Extract the (x, y) coordinate from the center of the cell holding the provided text.  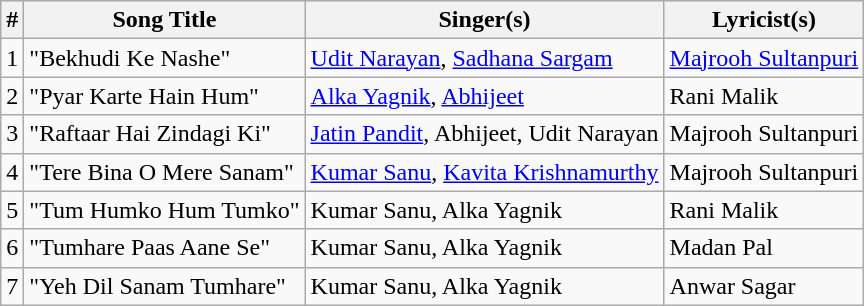
7 (12, 286)
Alka Yagnik, Abhijeet (484, 96)
"Tere Bina O Mere Sanam" (164, 172)
"Raftaar Hai Zindagi Ki" (164, 134)
"Bekhudi Ke Nashe" (164, 58)
Udit Narayan, Sadhana Sargam (484, 58)
"Tum Humko Hum Tumko" (164, 210)
"Pyar Karte Hain Hum" (164, 96)
# (12, 20)
3 (12, 134)
"Yeh Dil Sanam Tumhare" (164, 286)
Madan Pal (764, 248)
Kumar Sanu, Kavita Krishnamurthy (484, 172)
Song Title (164, 20)
1 (12, 58)
Anwar Sagar (764, 286)
4 (12, 172)
Jatin Pandit, Abhijeet, Udit Narayan (484, 134)
5 (12, 210)
2 (12, 96)
Singer(s) (484, 20)
"Tumhare Paas Aane Se" (164, 248)
6 (12, 248)
Lyricist(s) (764, 20)
